Return the [X, Y] coordinate for the center point of the cell that contains the specified text.  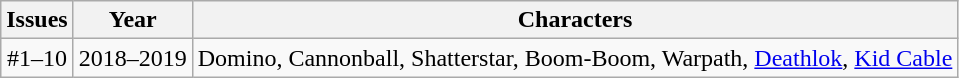
Domino, Cannonball, Shatterstar, Boom-Boom, Warpath, Deathlok, Kid Cable [575, 58]
Year [132, 20]
Issues [37, 20]
Characters [575, 20]
2018–2019 [132, 58]
#1–10 [37, 58]
